Extract the [x, y] coordinate from the center of the cell holding the provided text.  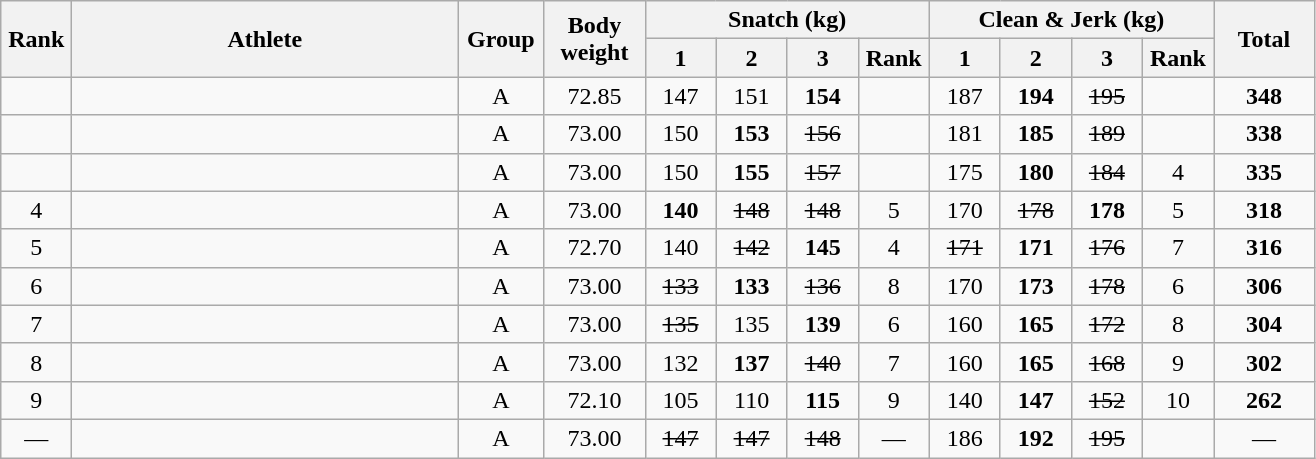
189 [1106, 134]
187 [964, 96]
335 [1264, 172]
132 [680, 362]
157 [822, 172]
110 [752, 400]
72.10 [594, 400]
10 [1178, 400]
156 [822, 134]
155 [752, 172]
151 [752, 96]
105 [680, 400]
304 [1264, 324]
262 [1264, 400]
Athlete [265, 39]
137 [752, 362]
318 [1264, 210]
181 [964, 134]
338 [1264, 134]
316 [1264, 248]
186 [964, 438]
Body weight [594, 39]
184 [1106, 172]
Snatch (kg) [787, 20]
Total [1264, 39]
194 [1036, 96]
173 [1036, 286]
185 [1036, 134]
72.70 [594, 248]
153 [752, 134]
175 [964, 172]
152 [1106, 400]
142 [752, 248]
136 [822, 286]
180 [1036, 172]
192 [1036, 438]
145 [822, 248]
172 [1106, 324]
Clean & Jerk (kg) [1071, 20]
176 [1106, 248]
115 [822, 400]
306 [1264, 286]
Group [501, 39]
348 [1264, 96]
168 [1106, 362]
139 [822, 324]
154 [822, 96]
302 [1264, 362]
72.85 [594, 96]
